Return (x, y) of the center of cell containing provided text 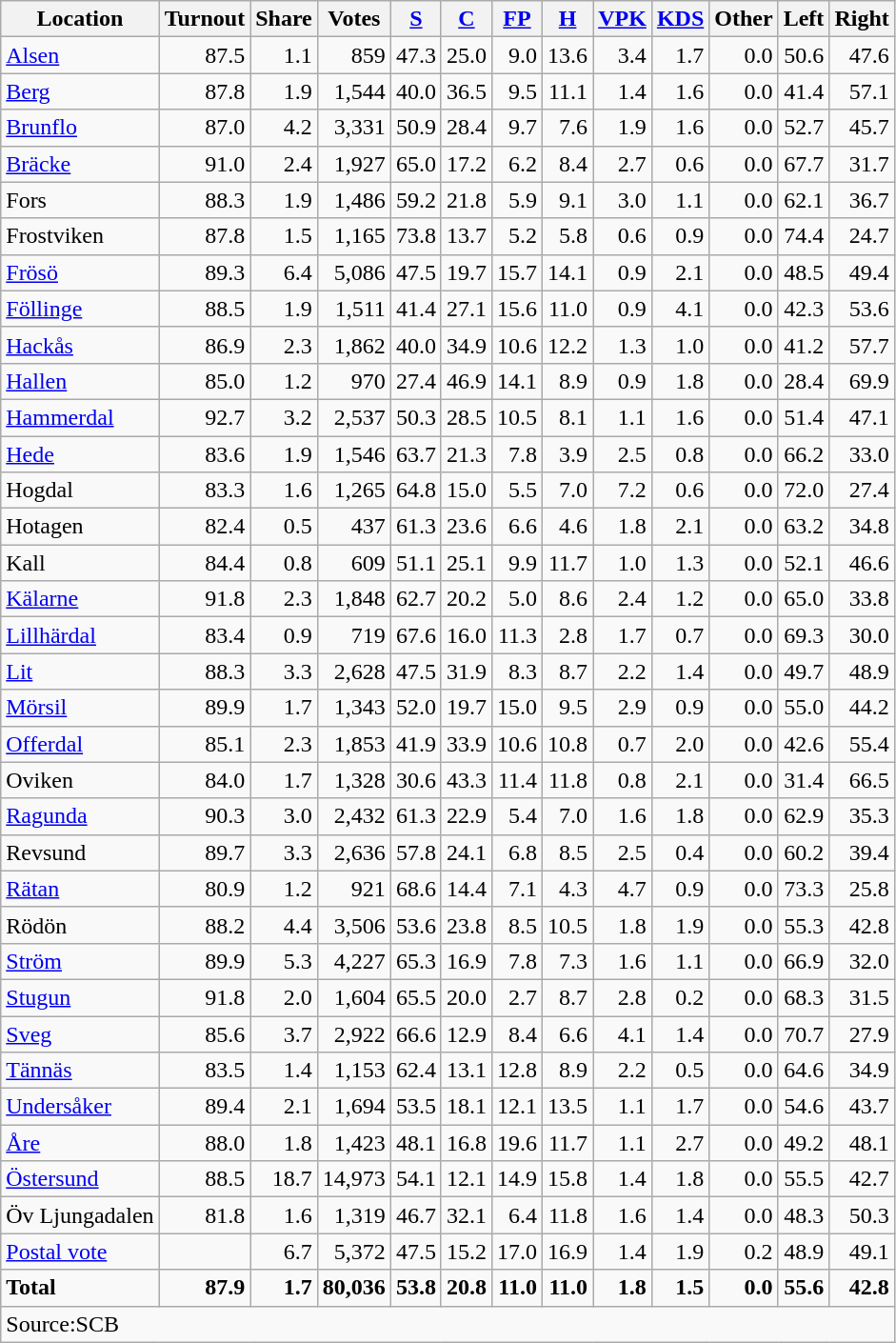
9.0 (516, 55)
Öv Ljungadalen (80, 1215)
20.2 (467, 599)
12.9 (467, 1033)
41.2 (804, 345)
47.6 (862, 55)
Frostviken (80, 236)
35.3 (862, 816)
1,848 (354, 599)
Ström (80, 961)
Right (862, 19)
81.8 (205, 1215)
1,265 (354, 491)
437 (354, 527)
50.6 (804, 55)
14.4 (467, 889)
23.8 (467, 925)
1,153 (354, 1071)
85.0 (205, 381)
52.1 (804, 563)
66.5 (862, 780)
87.9 (205, 1288)
73.3 (804, 889)
14.9 (516, 1179)
33.0 (862, 454)
Postal vote (80, 1252)
11.1 (567, 91)
23.6 (467, 527)
31.7 (862, 164)
Rödön (80, 925)
30.6 (415, 780)
Alsen (80, 55)
13.1 (467, 1071)
3.2 (284, 417)
90.3 (205, 816)
5,086 (354, 272)
55.5 (804, 1179)
41.9 (415, 744)
970 (354, 381)
69.9 (862, 381)
Hotagen (80, 527)
Revsund (80, 852)
5,372 (354, 1252)
36.5 (467, 91)
89.7 (205, 852)
1,423 (354, 1143)
88.0 (205, 1143)
4,227 (354, 961)
52.0 (415, 708)
8.6 (567, 599)
62.7 (415, 599)
Fors (80, 200)
6.8 (516, 852)
859 (354, 55)
Lillhärdal (80, 635)
Hackås (80, 345)
10.8 (567, 744)
60.2 (804, 852)
69.3 (804, 635)
9.7 (516, 128)
9.1 (567, 200)
Hede (80, 454)
Source:SCB (448, 1324)
54.6 (804, 1107)
Stugun (80, 997)
64.6 (804, 1071)
1,853 (354, 744)
20.8 (467, 1288)
Hammerdal (80, 417)
54.1 (415, 1179)
1,511 (354, 309)
4.4 (284, 925)
Frösö (80, 272)
46.9 (467, 381)
55.0 (804, 708)
609 (354, 563)
82.4 (205, 527)
5.5 (516, 491)
Brunflo (80, 128)
45.7 (862, 128)
13.6 (567, 55)
18.1 (467, 1107)
51.4 (804, 417)
6.7 (284, 1252)
66.2 (804, 454)
Undersåker (80, 1107)
34.8 (862, 527)
89.4 (205, 1107)
5.2 (516, 236)
47.3 (415, 55)
25.0 (467, 55)
16.0 (467, 635)
1,328 (354, 780)
Other (744, 19)
3.4 (623, 55)
Hogdal (80, 491)
Votes (354, 19)
KDS (680, 19)
11.3 (516, 635)
1,927 (354, 164)
33.9 (467, 744)
48.5 (804, 272)
Offerdal (80, 744)
31.9 (467, 671)
C (467, 19)
63.2 (804, 527)
33.8 (862, 599)
65.3 (415, 961)
66.9 (804, 961)
83.4 (205, 635)
FP (516, 19)
36.7 (862, 200)
12.2 (567, 345)
6.2 (516, 164)
42.7 (862, 1179)
S (415, 19)
2,636 (354, 852)
48.3 (804, 1215)
7.3 (567, 961)
1,544 (354, 91)
28.5 (467, 417)
13.5 (567, 1107)
Berg (80, 91)
42.6 (804, 744)
85.1 (205, 744)
73.8 (415, 236)
84.4 (205, 563)
55.4 (862, 744)
Kall (80, 563)
Sveg (80, 1033)
Östersund (80, 1179)
25.1 (467, 563)
2,922 (354, 1033)
49.2 (804, 1143)
32.0 (862, 961)
52.7 (804, 128)
80,036 (354, 1288)
8.3 (516, 671)
13.7 (467, 236)
65.5 (415, 997)
39.4 (862, 852)
2,432 (354, 816)
67.7 (804, 164)
87.5 (205, 55)
3,506 (354, 925)
57.1 (862, 91)
719 (354, 635)
Mörsil (80, 708)
1,165 (354, 236)
1,546 (354, 454)
72.0 (804, 491)
Föllinge (80, 309)
55.3 (804, 925)
Hallen (80, 381)
17.0 (516, 1252)
30.0 (862, 635)
17.2 (467, 164)
57.8 (415, 852)
Oviken (80, 780)
46.6 (862, 563)
83.3 (205, 491)
5.3 (284, 961)
62.9 (804, 816)
68.6 (415, 889)
Kälarne (80, 599)
62.4 (415, 1071)
Total (80, 1288)
7.1 (516, 889)
921 (354, 889)
1,343 (354, 708)
22.9 (467, 816)
70.7 (804, 1033)
16.8 (467, 1143)
8.1 (567, 417)
62.1 (804, 200)
53.5 (415, 1107)
3.7 (284, 1033)
5.8 (567, 236)
1,486 (354, 200)
2,537 (354, 417)
5.0 (516, 599)
18.7 (284, 1179)
H (567, 19)
1,694 (354, 1107)
43.7 (862, 1107)
5.4 (516, 816)
Tännäs (80, 1071)
53.8 (415, 1288)
85.6 (205, 1033)
0.4 (680, 852)
46.7 (415, 1215)
4.7 (623, 889)
64.8 (415, 491)
VPK (623, 19)
74.4 (804, 236)
88.2 (205, 925)
67.6 (415, 635)
59.2 (415, 200)
7.2 (623, 491)
25.8 (862, 889)
1,319 (354, 1215)
66.6 (415, 1033)
87.0 (205, 128)
Turnout (205, 19)
15.2 (467, 1252)
2.9 (623, 708)
7.6 (567, 128)
80.9 (205, 889)
Bräcke (80, 164)
83.6 (205, 454)
57.7 (862, 345)
92.7 (205, 417)
42.3 (804, 309)
21.3 (467, 454)
20.0 (467, 997)
15.8 (567, 1179)
2,628 (354, 671)
89.3 (205, 272)
43.3 (467, 780)
Lit (80, 671)
31.5 (862, 997)
Ragunda (80, 816)
12.8 (516, 1071)
27.9 (862, 1033)
49.4 (862, 272)
63.7 (415, 454)
15.6 (516, 309)
49.1 (862, 1252)
32.1 (467, 1215)
50.9 (415, 128)
21.8 (467, 200)
4.6 (567, 527)
83.5 (205, 1071)
4.3 (567, 889)
Åre (80, 1143)
15.7 (516, 272)
Rätan (80, 889)
27.1 (467, 309)
9.9 (516, 563)
4.2 (284, 128)
24.1 (467, 852)
11.4 (516, 780)
31.4 (804, 780)
86.9 (205, 345)
1,862 (354, 345)
91.0 (205, 164)
19.6 (516, 1143)
Share (284, 19)
1,604 (354, 997)
3.9 (567, 454)
14,973 (354, 1179)
44.2 (862, 708)
Location (80, 19)
3,331 (354, 128)
Left (804, 19)
24.7 (862, 236)
51.1 (415, 563)
49.7 (804, 671)
68.3 (804, 997)
47.1 (862, 417)
84.0 (205, 780)
55.6 (804, 1288)
5.9 (516, 200)
